Provide the (X, Y) coordinate of the cell's center where the given text is located.  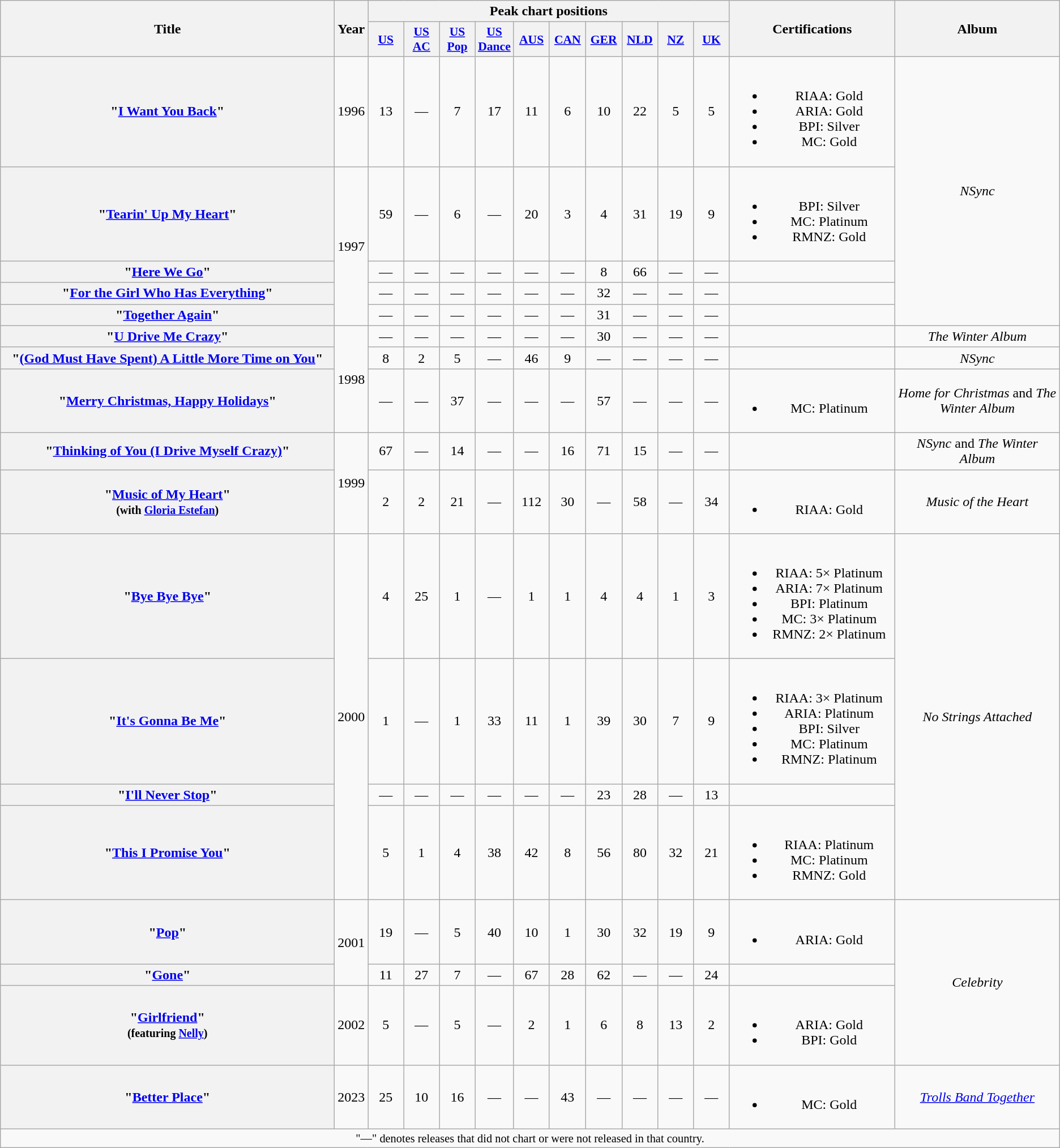
RIAA: Gold (812, 502)
BPI: SilverMC: PlatinumRMNZ: Gold (812, 214)
NSync and The Winter Album (977, 451)
ARIA: Gold (812, 932)
"Music of My Heart" (with Gloria Estefan) (168, 502)
Home for Christmas and The Winter Album (977, 401)
US Pop (458, 40)
1998 (351, 379)
Title (168, 28)
Peak chart positions (549, 11)
62 (604, 975)
23 (604, 795)
"Here We Go" (168, 272)
"It's Gonna Be Me" (168, 721)
"Together Again" (168, 315)
34 (711, 502)
AUS (532, 40)
14 (458, 451)
66 (640, 272)
22 (640, 112)
Music of the Heart (977, 502)
Certifications (812, 28)
33 (494, 721)
71 (604, 451)
59 (386, 214)
112 (532, 502)
"U Drive Me Crazy" (168, 336)
RIAA: PlatinumMC: PlatinumRMNZ: Gold (812, 853)
NZ (676, 40)
"Pop" (168, 932)
15 (640, 451)
GER (604, 40)
Trolls Band Together (977, 1097)
RIAA: 5× PlatinumARIA: 7× PlatinumBPI: PlatinumMC: 3× PlatinumRMNZ: 2× Platinum (812, 597)
1997 (351, 246)
RIAA: GoldARIA: GoldBPI: SilverMC: Gold (812, 112)
MC: Gold (812, 1097)
US AC (421, 40)
46 (532, 358)
58 (640, 502)
42 (532, 853)
"(God Must Have Spent) A Little More Time on You" (168, 358)
40 (494, 932)
2001 (351, 943)
ARIA: GoldBPI: Gold (812, 1025)
"Merry Christmas, Happy Holidays" (168, 401)
"Bye Bye Bye" (168, 597)
56 (604, 853)
2002 (351, 1025)
No Strings Attached (977, 717)
Year (351, 28)
57 (604, 401)
2023 (351, 1097)
"Thinking of You (I Drive Myself Crazy)" (168, 451)
27 (421, 975)
43 (567, 1097)
"This I Promise You" (168, 853)
"I Want You Back" (168, 112)
MC: Platinum (812, 401)
"Tearin' Up My Heart" (168, 214)
1999 (351, 483)
38 (494, 853)
80 (640, 853)
1996 (351, 112)
37 (458, 401)
CAN (567, 40)
Album (977, 28)
NLD (640, 40)
20 (532, 214)
Celebrity (977, 983)
"Better Place" (168, 1097)
39 (604, 721)
US Dance (494, 40)
"—" denotes releases that did not chart or were not released in that country. (530, 1138)
"For the Girl Who Has Everything" (168, 293)
RIAA: 3× PlatinumARIA: PlatinumBPI: SilverMC: PlatinumRMNZ: Platinum (812, 721)
"Gone" (168, 975)
UK (711, 40)
24 (711, 975)
2000 (351, 717)
US (386, 40)
17 (494, 112)
The Winter Album (977, 336)
"Girlfriend" (featuring Nelly) (168, 1025)
"I'll Never Stop" (168, 795)
